Provide the (X, Y) coordinate of the cell's center where the given text is located.  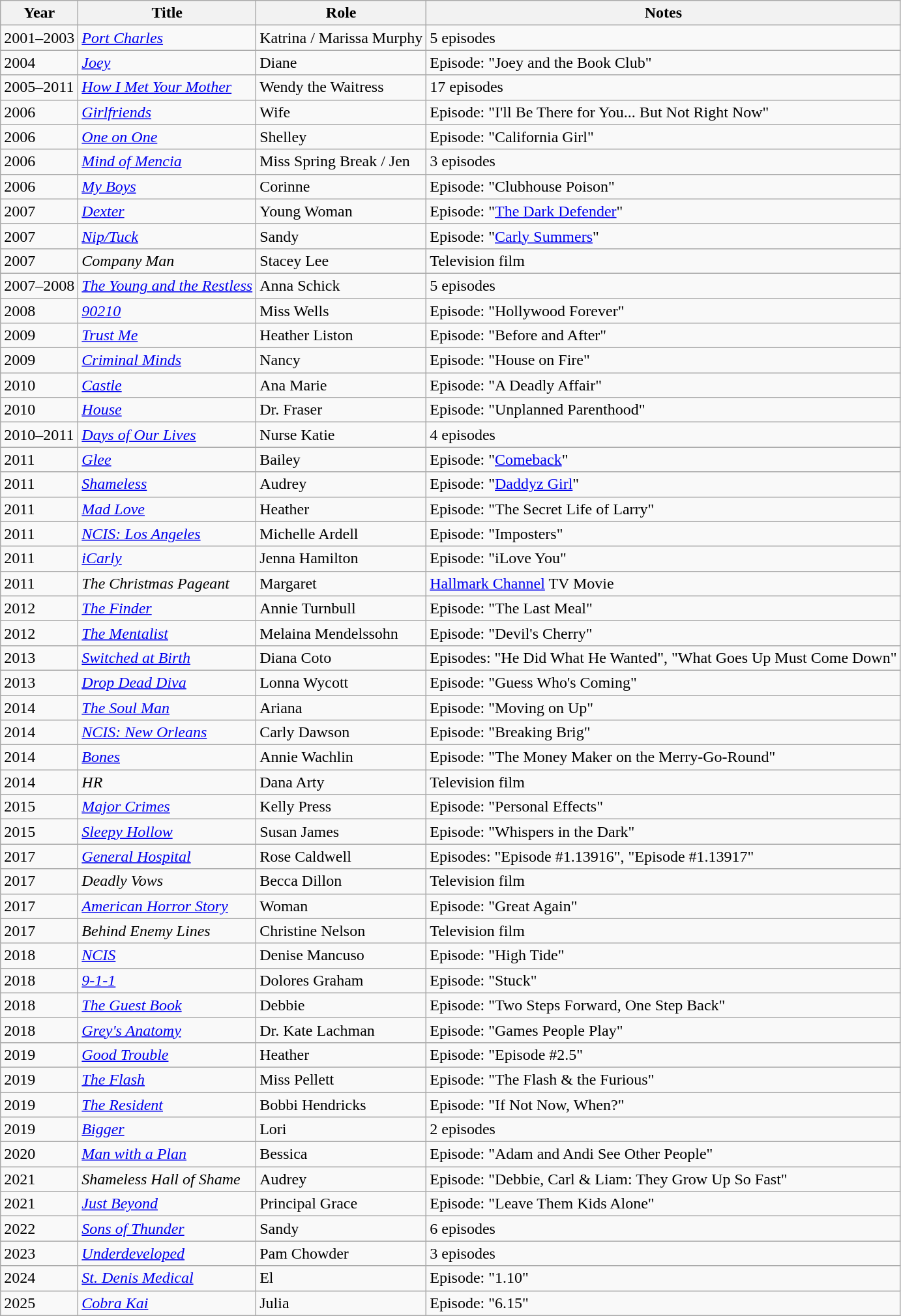
Port Charles (167, 38)
Dolores Graham (342, 980)
Episode: "The Last Meal" (664, 608)
Katrina / Marissa Murphy (342, 38)
2005–2011 (39, 87)
Episode: "Debbie, Carl & Liam: They Grow Up So Fast" (664, 1179)
The Soul Man (167, 707)
The Resident (167, 1105)
Corinne (342, 186)
9-1-1 (167, 980)
Episode: "1.10" (664, 1278)
Julia (342, 1303)
2010–2011 (39, 435)
Episode: "Moving on Up" (664, 707)
The Finder (167, 608)
The Mentalist (167, 633)
Dana Arty (342, 782)
Drop Dead Diva (167, 682)
Mad Love (167, 509)
17 episodes (664, 87)
Margaret (342, 583)
Days of Our Lives (167, 435)
The Guest Book (167, 1005)
Denise Mancuso (342, 956)
General Hospital (167, 856)
Lonna Wycott (342, 682)
Role (342, 13)
Girlfriends (167, 112)
Title (167, 13)
Episode: "Stuck" (664, 980)
The Young and the Restless (167, 285)
Episode: "Breaking Brig" (664, 733)
Shameless Hall of Shame (167, 1179)
Major Crimes (167, 807)
Wendy the Waitress (342, 87)
Company Man (167, 261)
Episode: "California Girl" (664, 137)
Susan James (342, 832)
Anna Schick (342, 285)
Shameless (167, 484)
Nancy (342, 360)
Annie Wachlin (342, 757)
iCarly (167, 559)
Episode: "Clubhouse Poison" (664, 186)
Woman (342, 906)
Episode: "Guess Who's Coming" (664, 682)
Year (39, 13)
Episode: "Carly Summers" (664, 236)
Episode: "High Tide" (664, 956)
Episode: "Two Steps Forward, One Step Back" (664, 1005)
Miss Pellett (342, 1079)
El (342, 1278)
NCIS (167, 956)
St. Denis Medical (167, 1278)
Episode: "Devil's Cherry" (664, 633)
2 episodes (664, 1130)
Episode: "Hollywood Forever" (664, 311)
Episode: "Games People Play" (664, 1030)
The Christmas Pageant (167, 583)
Episode: "A Deadly Affair" (664, 385)
Jenna Hamilton (342, 559)
Nurse Katie (342, 435)
Trust Me (167, 336)
NCIS: New Orleans (167, 733)
Glee (167, 460)
Episode: "The Dark Defender" (664, 211)
Ana Marie (342, 385)
Episode: "The Flash & the Furious" (664, 1079)
2023 (39, 1253)
2008 (39, 311)
How I Met Your Mother (167, 87)
Principal Grace (342, 1204)
Episode: "Personal Effects" (664, 807)
Deadly Vows (167, 881)
Good Trouble (167, 1055)
Kelly Press (342, 807)
Sleepy Hollow (167, 832)
Diane (342, 63)
Episode: "Whispers in the Dark" (664, 832)
Young Woman (342, 211)
6 episodes (664, 1229)
Episode: "Great Again" (664, 906)
Mind of Mencia (167, 162)
Criminal Minds (167, 360)
Michelle Ardell (342, 534)
Diana Coto (342, 658)
Lori (342, 1130)
90210 (167, 311)
NCIS: Los Angeles (167, 534)
Wife (342, 112)
Episode: "Unplanned Parenthood" (664, 410)
Bessica (342, 1154)
Annie Turnbull (342, 608)
Episode: "Leave Them Kids Alone" (664, 1204)
My Boys (167, 186)
Joey (167, 63)
Bigger (167, 1130)
Cobra Kai (167, 1303)
Castle (167, 385)
Switched at Birth (167, 658)
Man with a Plan (167, 1154)
Shelley (342, 137)
Rose Caldwell (342, 856)
Grey's Anatomy (167, 1030)
Becca Dillon (342, 881)
HR (167, 782)
Episodes: "He Did What He Wanted", "What Goes Up Must Come Down" (664, 658)
Episode: "Adam and Andi See Other People" (664, 1154)
2004 (39, 63)
Underdeveloped (167, 1253)
Episode: "If Not Now, When?" (664, 1105)
Episode: "The Money Maker on the Merry-Go-Round" (664, 757)
Episode: "The Secret Life of Larry" (664, 509)
Episode: "I'll Be There for You... But Not Right Now" (664, 112)
2020 (39, 1154)
Miss Wells (342, 311)
Episode: "Before and After" (664, 336)
Carly Dawson (342, 733)
Episode: "Comeback" (664, 460)
Miss Spring Break / Jen (342, 162)
Bobbi Hendricks (342, 1105)
Debbie (342, 1005)
2022 (39, 1229)
2007–2008 (39, 285)
Episode: "Daddyz Girl" (664, 484)
Behind Enemy Lines (167, 931)
2001–2003 (39, 38)
Dr. Fraser (342, 410)
Episode: "Imposters" (664, 534)
Dr. Kate Lachman (342, 1030)
Stacey Lee (342, 261)
American Horror Story (167, 906)
Notes (664, 13)
Bailey (342, 460)
Episodes: "Episode #1.13916", "Episode #1.13917" (664, 856)
Episode: "iLove You" (664, 559)
Ariana (342, 707)
House (167, 410)
Hallmark Channel TV Movie (664, 583)
Christine Nelson (342, 931)
Heather Liston (342, 336)
Episode: "6.15" (664, 1303)
2025 (39, 1303)
4 episodes (664, 435)
Episode: "Joey and the Book Club" (664, 63)
Bones (167, 757)
Episode: "Episode #2.5" (664, 1055)
Nip/Tuck (167, 236)
2024 (39, 1278)
Pam Chowder (342, 1253)
Just Beyond (167, 1204)
Sons of Thunder (167, 1229)
The Flash (167, 1079)
Episode: "House on Fire" (664, 360)
Dexter (167, 211)
One on One (167, 137)
Melaina Mendelssohn (342, 633)
